Scan for the cell matching the given text and deliver its (X, Y) coordinate at center. 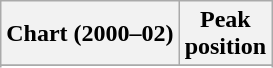
Chart (2000–02) (90, 34)
Peakposition (225, 34)
